Return the (X, Y) coordinate for the center point of the cell that contains the specified text.  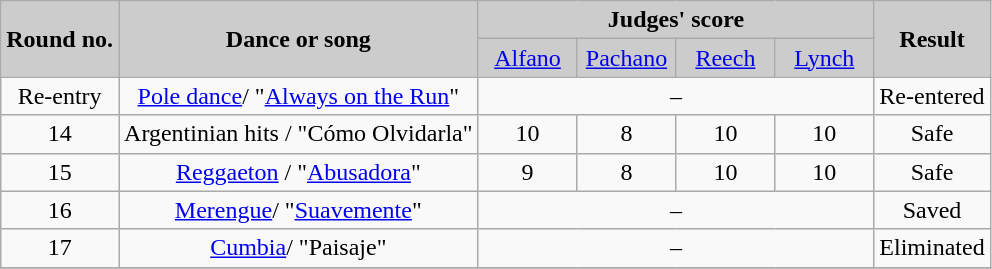
Merengue/ "Suavemente" (299, 210)
Pole dance/ "Always on the Run" (299, 96)
Argentinian hits / "Cómo Olvidarla" (299, 134)
Judges' score (676, 20)
Re-entry (60, 96)
Result (932, 39)
Dance or song (299, 39)
9 (528, 172)
15 (60, 172)
Lynch (824, 58)
Pachano (626, 58)
Alfano (528, 58)
Reggaeton / "Abusadora" (299, 172)
Saved (932, 210)
16 (60, 210)
14 (60, 134)
Re-entered (932, 96)
Round no. (60, 39)
Reech (726, 58)
Cumbia/ "Paisaje" (299, 248)
Eliminated (932, 248)
17 (60, 248)
